Output the [x, y] coordinate of the center of the cell containing the given text.  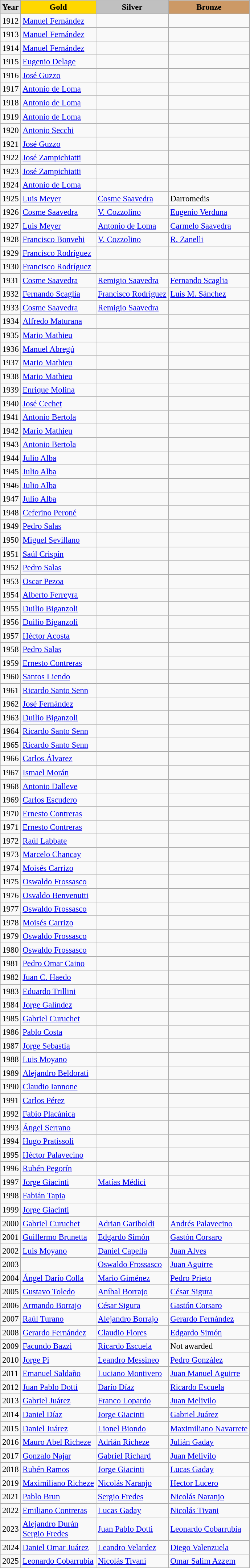
1963 [11, 718]
Juan C. Haedo [58, 977]
1943 [11, 445]
Rubén Pegorín [58, 1169]
1944 [11, 458]
2022 [11, 1510]
1970 [11, 813]
Pablo Brun [58, 1497]
Juan Aguirre [209, 1265]
Santos Liendo [58, 677]
Guillermo Brunetta [58, 1237]
Lionel Biondo [132, 1428]
2018 [11, 1469]
Andrés Palavecino [209, 1223]
Eugenio Delage [58, 62]
Julián Gaday [209, 1442]
Osvaldo Benvenutti [58, 896]
1954 [11, 595]
Franco Lopardo [132, 1401]
1922 [11, 157]
Silver [132, 7]
1965 [11, 745]
Francisco Bonvehi [58, 240]
Mario Giménez [132, 1278]
Gabriel Richard [132, 1456]
Ángel Darío Colla [58, 1278]
2008 [11, 1333]
1940 [11, 403]
1921 [11, 144]
Not awarded [209, 1346]
Carlos Escudero [58, 800]
1931 [11, 281]
2023 [11, 1529]
1995 [11, 1155]
2004 [11, 1278]
1959 [11, 663]
1947 [11, 499]
1924 [11, 185]
1951 [11, 554]
1936 [11, 349]
1937 [11, 362]
1986 [11, 1032]
Daniel Juárez [58, 1428]
1958 [11, 650]
Carmelo Saavedra [209, 226]
1918 [11, 103]
2011 [11, 1374]
1933 [11, 308]
1983 [11, 991]
Pablo Costa [58, 1032]
Daniel Capella [132, 1251]
1956 [11, 622]
José Cechet [58, 403]
Héctor Palavecino [58, 1155]
2009 [11, 1346]
Pedro Prieto [209, 1278]
Maximiliano Richeze [58, 1483]
1962 [11, 704]
1978 [11, 923]
Ángel Serrano [58, 1128]
Hector Lucero [209, 1483]
R. Zanelli [209, 240]
1914 [11, 48]
1941 [11, 417]
Facundo Bazzi [58, 1346]
1927 [11, 226]
Leandro Messineo [132, 1360]
1982 [11, 977]
1961 [11, 691]
1998 [11, 1196]
José Fernández [58, 704]
Raúl Turano [58, 1319]
2013 [11, 1401]
2007 [11, 1319]
Alejandro Beldorati [58, 1073]
1916 [11, 76]
2025 [11, 1561]
1975 [11, 882]
Carlos Pérez [58, 1100]
2019 [11, 1483]
Alejandro DuránSergio Fredes [58, 1529]
1999 [11, 1210]
Eugenio Verduna [209, 212]
1977 [11, 909]
2010 [11, 1360]
1991 [11, 1100]
1913 [11, 35]
2002 [11, 1251]
1989 [11, 1073]
1960 [11, 677]
1917 [11, 89]
Daniel Díaz [58, 1415]
Ceferino Peroné [58, 513]
Bronze [209, 7]
1996 [11, 1169]
Diego Valenzuela [209, 1547]
Emiliano Contreras [58, 1510]
Jorge Sebastía [58, 1046]
Antonio Dalleve [58, 786]
1935 [11, 335]
2014 [11, 1415]
Rubén Ramos [58, 1469]
1955 [11, 608]
1949 [11, 527]
1934 [11, 322]
1925 [11, 198]
1948 [11, 513]
Claudio Flores [132, 1333]
1974 [11, 868]
Héctor Acosta [58, 636]
2000 [11, 1223]
Fabián Tapia [58, 1196]
Alfredo Maturana [58, 322]
Pedro González [209, 1360]
Claudio Iannone [58, 1087]
1939 [11, 390]
Saúl Crispín [58, 554]
Emanuel Saldaño [58, 1374]
Alberto Ferreyra [58, 595]
1915 [11, 62]
1953 [11, 581]
Omar Salim Azzem [209, 1561]
2015 [11, 1428]
2012 [11, 1387]
Mauro Abel Richeze [58, 1442]
1930 [11, 267]
2001 [11, 1237]
1987 [11, 1046]
1966 [11, 759]
1926 [11, 212]
1980 [11, 950]
1957 [11, 636]
Juan Manuel Aguirre [209, 1374]
1952 [11, 567]
Enrique Molina [58, 390]
Jorge Pi [58, 1360]
1981 [11, 964]
Luciano Montivero [132, 1374]
2016 [11, 1442]
1979 [11, 936]
Gold [58, 7]
Maximiliano Navarrete [209, 1428]
Year [11, 7]
1919 [11, 117]
1912 [11, 21]
1942 [11, 431]
2006 [11, 1305]
Jorge Galíndez [58, 1005]
2021 [11, 1497]
Alejandro Borrajo [132, 1319]
1971 [11, 827]
1932 [11, 294]
1988 [11, 1060]
Hugo Pratissoli [58, 1141]
1964 [11, 731]
Ismael Morán [58, 772]
Carlos Álvarez [58, 759]
Gonzalo Najar [58, 1456]
1967 [11, 772]
1946 [11, 486]
2017 [11, 1456]
Manuel Abregú [58, 349]
1928 [11, 240]
Fabio Placánica [58, 1114]
1994 [11, 1141]
1990 [11, 1087]
Matías Médici [132, 1182]
2003 [11, 1265]
Daniel Omar Juárez [58, 1547]
Oscar Pezoa [58, 581]
2005 [11, 1292]
1923 [11, 171]
Darromedis [209, 198]
1920 [11, 130]
Sergio Fredes [132, 1497]
Gustavo Toledo [58, 1292]
1976 [11, 896]
Darío Díaz [132, 1387]
1929 [11, 253]
Pedro Omar Caino [58, 964]
1938 [11, 376]
1973 [11, 855]
1950 [11, 540]
1969 [11, 800]
Adrián Richeze [132, 1442]
Leandro Velardez [132, 1547]
1945 [11, 472]
Armando Borrajo [58, 1305]
1984 [11, 1005]
Eduardo Trillini [58, 991]
Raúl Labbate [58, 841]
Adrian Gariboldi [132, 1223]
2024 [11, 1547]
Miguel Sevillano [58, 540]
1992 [11, 1114]
1997 [11, 1182]
1968 [11, 786]
Aníbal Borrajo [132, 1292]
1985 [11, 1018]
Marcelo Chancay [58, 855]
Antonio Secchi [58, 130]
1972 [11, 841]
Luis M. Sánchez [209, 294]
1993 [11, 1128]
Juan Alves [209, 1251]
